Return the (X, Y) coordinate for the center point of the cell that contains the specified text.  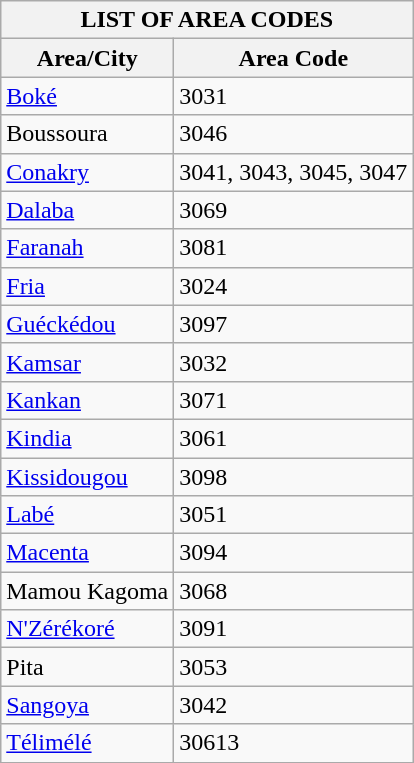
Sangoya (88, 705)
3098 (294, 477)
Dalaba (88, 210)
3046 (294, 134)
3091 (294, 629)
3041, 3043, 3045, 3047 (294, 172)
3042 (294, 705)
3053 (294, 667)
Faranah (88, 248)
3061 (294, 438)
Kankan (88, 400)
Area/City (88, 58)
Kamsar (88, 362)
Labé (88, 515)
3094 (294, 553)
Fria (88, 286)
3097 (294, 324)
Area Code (294, 58)
Boké (88, 96)
3051 (294, 515)
Macenta (88, 553)
Kindia (88, 438)
Mamou Kagoma (88, 591)
3032 (294, 362)
3031 (294, 96)
Conakry (88, 172)
3024 (294, 286)
3081 (294, 248)
Guéckédou (88, 324)
Kissidougou (88, 477)
3071 (294, 400)
Boussoura (88, 134)
3068 (294, 591)
Pita (88, 667)
30613 (294, 743)
N'Zérékoré (88, 629)
Télimélé (88, 743)
LIST OF AREA CODES (207, 20)
3069 (294, 210)
